Locate the cell with the specified text and output its [x, y] center coordinate. 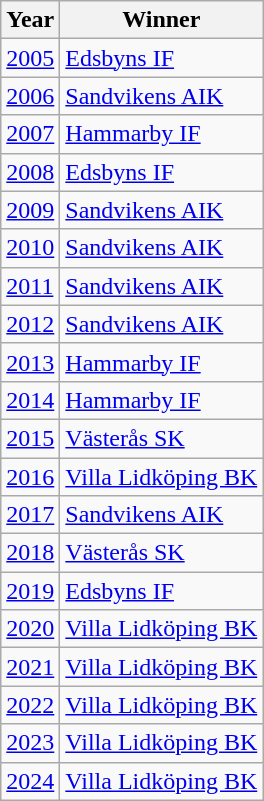
2014 [30, 400]
2011 [30, 286]
2017 [30, 515]
2013 [30, 362]
2007 [30, 134]
2005 [30, 58]
2020 [30, 629]
2009 [30, 210]
2024 [30, 781]
2008 [30, 172]
2022 [30, 705]
2016 [30, 477]
2012 [30, 324]
Year [30, 20]
2006 [30, 96]
2018 [30, 553]
2019 [30, 591]
2021 [30, 667]
2010 [30, 248]
Winner [162, 20]
2015 [30, 438]
2023 [30, 743]
